Determine the [x, y] coordinate at the center of the cell enclosing the given text.  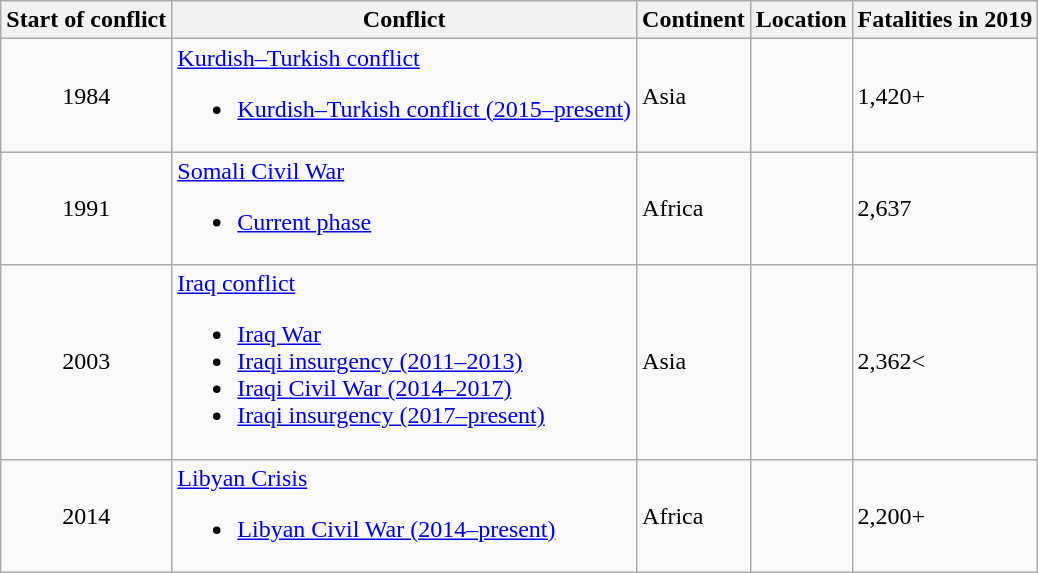
Location [801, 20]
Start of conflict [86, 20]
1984 [86, 96]
2014 [86, 516]
1991 [86, 208]
Somali Civil WarCurrent phase [404, 208]
Libyan CrisisLibyan Civil War (2014–present) [404, 516]
2,637 [945, 208]
Kurdish–Turkish conflictKurdish–Turkish conflict (2015–present) [404, 96]
Iraq conflictIraq WarIraqi insurgency (2011–2013)Iraqi Civil War (2014–2017)Iraqi insurgency (2017–present) [404, 362]
Conflict [404, 20]
2003 [86, 362]
2,362< [945, 362]
Fatalities in 2019 [945, 20]
2,200+ [945, 516]
Continent [694, 20]
1,420+ [945, 96]
